For the text-containing cell, return its midpoint in [x, y] coordinate format. 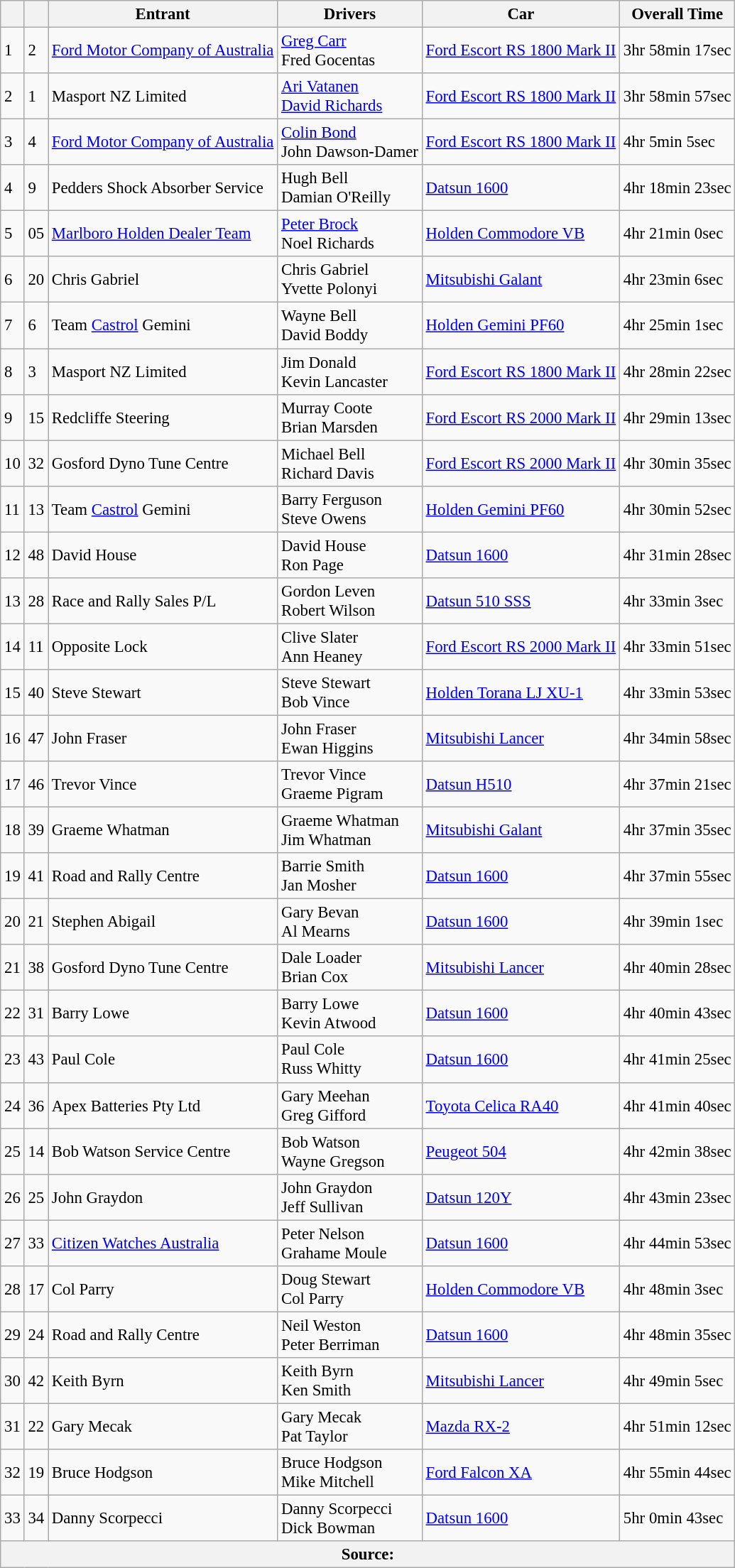
Datsun 510 SSS [521, 601]
4hr 21min 0sec [677, 234]
Mazda RX-2 [521, 1426]
Col Parry [163, 1290]
4hr 25min 1sec [677, 325]
Stephen Abigail [163, 922]
48 [36, 555]
Steve Stewart [163, 693]
34 [36, 1518]
4hr 44min 53sec [677, 1243]
Ford Falcon XA [521, 1473]
Graeme Whatman Jim Whatman [350, 831]
4hr 51min 12sec [677, 1426]
4hr 29min 13sec [677, 418]
4hr 18min 23sec [677, 187]
4hr 37min 35sec [677, 831]
Greg Carr Fred Gocentas [350, 51]
16 [13, 739]
Race and Rally Sales P/L [163, 601]
Datsun 120Y [521, 1197]
Peugeot 504 [521, 1152]
4hr 40min 28sec [677, 967]
Drivers [350, 14]
Wayne Bell David Boddy [350, 325]
John Graydon Jeff Sullivan [350, 1197]
4hr 33min 3sec [677, 601]
30 [13, 1381]
Barry Lowe Kevin Atwood [350, 1014]
John Fraser Ewan Higgins [350, 739]
4hr 30min 52sec [677, 508]
39 [36, 831]
Barry Ferguson Steve Owens [350, 508]
40 [36, 693]
John Fraser [163, 739]
Keith Byrn Ken Smith [350, 1381]
Dale Loader Brian Cox [350, 967]
Trevor Vince [163, 784]
3hr 58min 17sec [677, 51]
Chris Gabriel [163, 280]
Toyota Celica RA40 [521, 1105]
5 [13, 234]
Peter Brock Noel Richards [350, 234]
Chris Gabriel Yvette Polonyi [350, 280]
Gary Mecak [163, 1426]
4hr 55min 44sec [677, 1473]
Entrant [163, 14]
4hr 41min 40sec [677, 1105]
Marlboro Holden Dealer Team [163, 234]
5hr 0min 43sec [677, 1518]
4hr 30min 35sec [677, 463]
Redcliffe Steering [163, 418]
36 [36, 1105]
4hr 43min 23sec [677, 1197]
4hr 39min 1sec [677, 922]
Barrie Smith Jan Mosher [350, 876]
Car [521, 14]
Paul Cole [163, 1060]
Ari Vatanen David Richards [350, 97]
12 [13, 555]
Peter Nelson Grahame Moule [350, 1243]
Bruce Hodgson Mike Mitchell [350, 1473]
47 [36, 739]
Clive Slater Ann Heaney [350, 646]
4hr 33min 53sec [677, 693]
18 [13, 831]
Bob Watson Service Centre [163, 1152]
4hr 37min 21sec [677, 784]
4hr 5min 5sec [677, 142]
46 [36, 784]
26 [13, 1197]
4hr 28min 22sec [677, 372]
3hr 58min 57sec [677, 97]
Paul Cole Russ Whitty [350, 1060]
Danny Scorpecci [163, 1518]
Murray Coote Brian Marsden [350, 418]
Keith Byrn [163, 1381]
4hr 49min 5sec [677, 1381]
4hr 48min 3sec [677, 1290]
10 [13, 463]
Gary Meehan Greg Gifford [350, 1105]
Bruce Hodgson [163, 1473]
Gary Mecak Pat Taylor [350, 1426]
Apex Batteries Pty Ltd [163, 1105]
Holden Torana LJ XU-1 [521, 693]
Gordon Leven Robert Wilson [350, 601]
4hr 37min 55sec [677, 876]
David House [163, 555]
4hr 33min 51sec [677, 646]
Pedders Shock Absorber Service [163, 187]
4hr 41min 25sec [677, 1060]
Neil Weston Peter Berriman [350, 1335]
41 [36, 876]
Danny Scorpecci Dick Bowman [350, 1518]
Steve Stewart Bob Vince [350, 693]
Bob Watson Wayne Gregson [350, 1152]
38 [36, 967]
4hr 31min 28sec [677, 555]
Trevor Vince Graeme Pigram [350, 784]
Citizen Watches Australia [163, 1243]
42 [36, 1381]
Michael Bell Richard Davis [350, 463]
7 [13, 325]
Hugh Bell Damian O'Reilly [350, 187]
4hr 23min 6sec [677, 280]
Opposite Lock [163, 646]
4hr 42min 38sec [677, 1152]
05 [36, 234]
Gary Bevan Al Mearns [350, 922]
Jim Donald Kevin Lancaster [350, 372]
Source: [368, 1555]
Overall Time [677, 14]
Barry Lowe [163, 1014]
29 [13, 1335]
Colin Bond John Dawson-Damer [350, 142]
Doug Stewart Col Parry [350, 1290]
4hr 48min 35sec [677, 1335]
Graeme Whatman [163, 831]
43 [36, 1060]
Datsun H510 [521, 784]
8 [13, 372]
4hr 40min 43sec [677, 1014]
4hr 34min 58sec [677, 739]
27 [13, 1243]
David House Ron Page [350, 555]
John Graydon [163, 1197]
23 [13, 1060]
